Find where the given text appears and provide that cell's center as [x, y] coordinate. 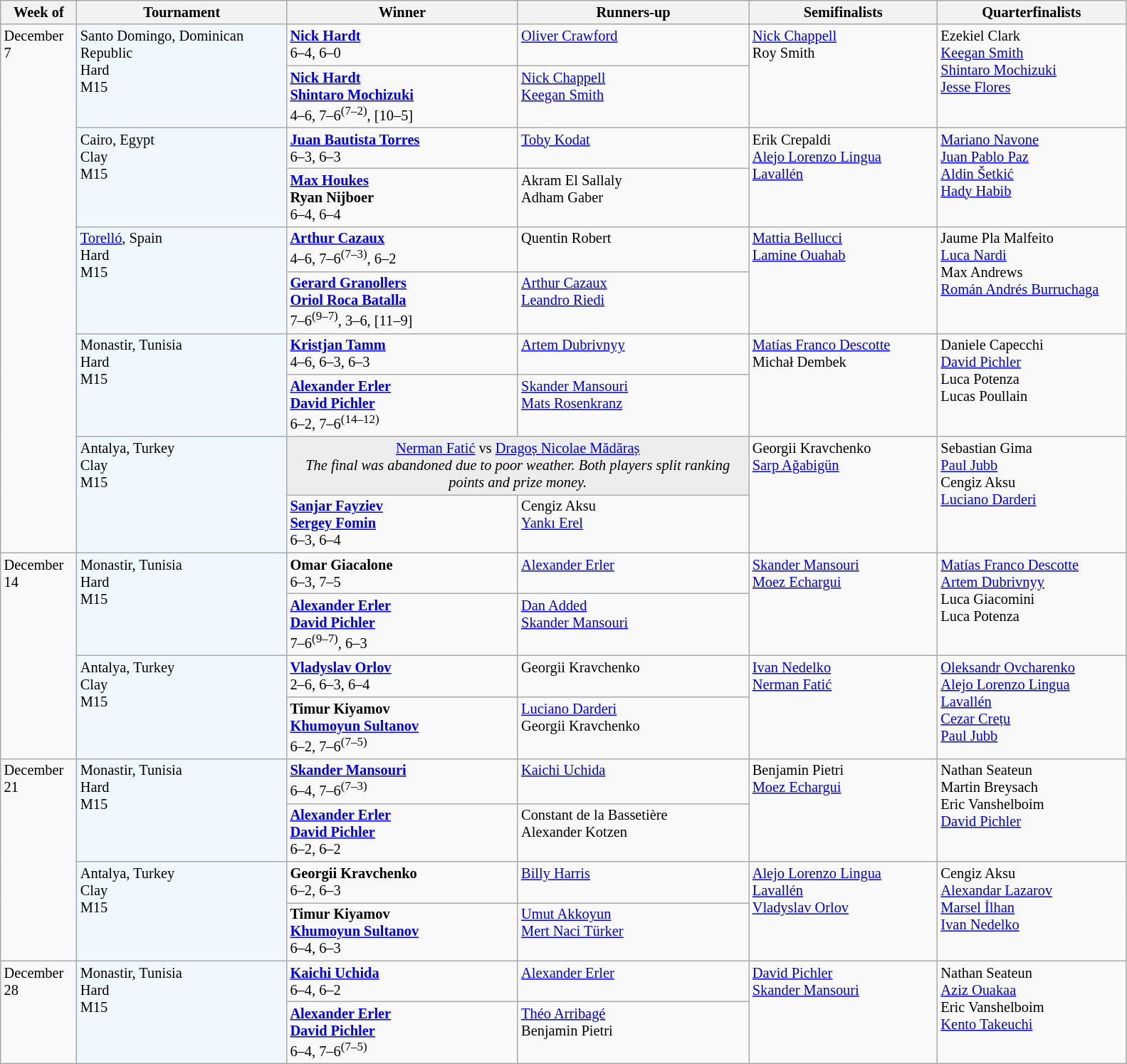
Nathan Seateun Aziz Ouakaa Eric Vanshelboim Kento Takeuchi [1032, 1013]
December 14 [38, 655]
Luciano Darderi Georgii Kravchenko [634, 728]
Skander Mansouri Moez Echargui [843, 604]
Sanjar Fayziev Sergey Fomin 6–3, 6–4 [403, 523]
Alexander Erler David Pichler 6–2, 6–2 [403, 833]
Billy Harris [634, 882]
David Pichler Skander Mansouri [843, 1013]
Cairo, Egypt Clay M15 [182, 177]
Alejo Lorenzo Lingua Lavallén Vladyslav Orlov [843, 912]
Nick Chappell Roy Smith [843, 75]
Oliver Crawford [634, 45]
Gerard Granollers Oriol Roca Batalla 7–6(9–7), 3–6, [11–9] [403, 302]
Vladyslav Orlov 2–6, 6–3, 6–4 [403, 676]
Cengiz Aksu Yankı Erel [634, 523]
Akram El Sallaly Adham Gaber [634, 197]
Toby Kodat [634, 148]
Nick Hardt Shintaro Mochizuki 4–6, 7–6(7–2), [10–5] [403, 97]
Matías Franco Descotte Michał Dembek [843, 385]
Arthur Cazaux 4–6, 7–6(7–3), 6–2 [403, 249]
Nathan Seateun Martin Breysach Eric Vanshelboim David Pichler [1032, 810]
Timur Kiyamov Khumoyun Sultanov 6–2, 7–6(7–5) [403, 728]
Dan Added Skander Mansouri [634, 624]
Omar Giacalone 6–3, 7–5 [403, 573]
Alexander Erler David Pichler 6–2, 7–6(14–12) [403, 405]
Winner [403, 12]
Alexander Erler David Pichler 6–4, 7–6(7–5) [403, 1033]
Benjamin Pietri Moez Echargui [843, 810]
Quarterfinalists [1032, 12]
December 28 [38, 1013]
Matías Franco Descotte Artem Dubrivnyy Luca Giacomini Luca Potenza [1032, 604]
December 21 [38, 860]
Artem Dubrivnyy [634, 354]
Torelló, Spain Hard M15 [182, 280]
Mattia Bellucci Lamine Ouahab [843, 280]
Timur Kiyamov Khumoyun Sultanov 6–4, 6–3 [403, 932]
Alexander Erler David Pichler 7–6(9–7), 6–3 [403, 624]
December 7 [38, 288]
Santo Domingo, Dominican Republic Hard M15 [182, 75]
Sebastian Gima Paul Jubb Cengiz Aksu Luciano Darderi [1032, 494]
Jaume Pla Malfeito Luca Nardi Max Andrews Román Andrés Burruchaga [1032, 280]
Nick Hardt 6–4, 6–0 [403, 45]
Nick Chappell Keegan Smith [634, 97]
Mariano Navone Juan Pablo Paz Aldin Šetkić Hady Habib [1032, 177]
Arthur Cazaux Leandro Riedi [634, 302]
Ivan Nedelko Nerman Fatić [843, 706]
Skander Mansouri Mats Rosenkranz [634, 405]
Kaichi Uchida [634, 781]
Ezekiel Clark Keegan Smith Shintaro Mochizuki Jesse Flores [1032, 75]
Max Houkes Ryan Nijboer 6–4, 6–4 [403, 197]
Cengiz Aksu Alexandar Lazarov Marsel İlhan Ivan Nedelko [1032, 912]
Théo Arribagé Benjamin Pietri [634, 1033]
Nerman Fatić vs Dragoș Nicolae Mădăraș The final was abandoned due to poor weather. Both players split ranking points and prize money. [518, 465]
Constant de la Bassetière Alexander Kotzen [634, 833]
Skander Mansouri 6–4, 7–6(7–3) [403, 781]
Kaichi Uchida 6–4, 6–2 [403, 981]
Runners-up [634, 12]
Erik Crepaldi Alejo Lorenzo Lingua Lavallén [843, 177]
Kristjan Tamm 4–6, 6–3, 6–3 [403, 354]
Georgii Kravchenko 6–2, 6–3 [403, 882]
Juan Bautista Torres 6–3, 6–3 [403, 148]
Georgii Kravchenko [634, 676]
Semifinalists [843, 12]
Daniele Capecchi David Pichler Luca Potenza Lucas Poullain [1032, 385]
Umut Akkoyun Mert Naci Türker [634, 932]
Georgii Kravchenko Sarp Ağabigün [843, 494]
Tournament [182, 12]
Oleksandr Ovcharenko Alejo Lorenzo Lingua Lavallén Cezar Crețu Paul Jubb [1032, 706]
Week of [38, 12]
Quentin Robert [634, 249]
